Scan for the cell matching the given text and deliver its (x, y) coordinate at center. 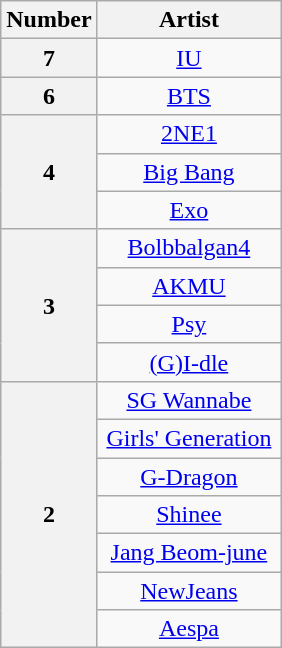
Bolbbalgan4 (189, 248)
NewJeans (189, 591)
7 (49, 58)
G-Dragon (189, 477)
4 (49, 172)
3 (49, 305)
6 (49, 96)
Exo (189, 210)
Shinee (189, 515)
Number (49, 20)
2NE1 (189, 134)
2 (49, 514)
Big Bang (189, 172)
Aespa (189, 629)
Artist (189, 20)
Girls' Generation (189, 438)
(G)I-dle (189, 362)
Psy (189, 324)
IU (189, 58)
BTS (189, 96)
SG Wannabe (189, 400)
AKMU (189, 286)
Jang Beom-june (189, 553)
